Locate the cell with the specified text and output its (x, y) center coordinate. 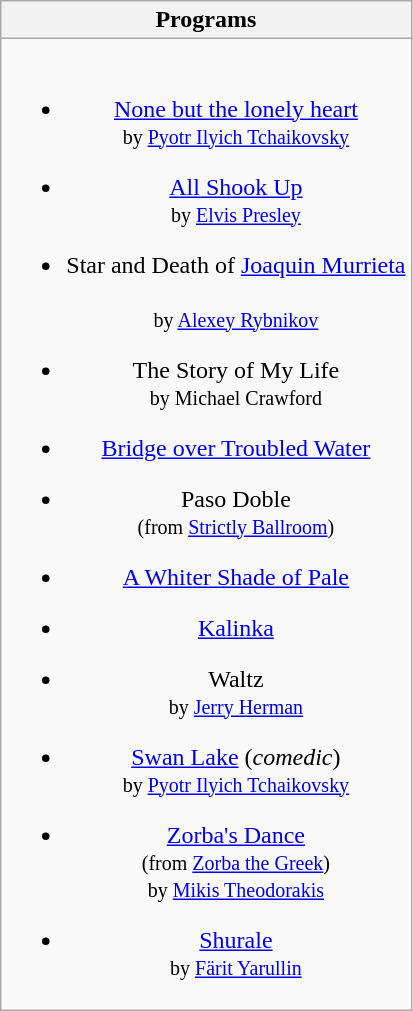
Programs (206, 20)
